Return (X, Y) of the center of cell containing provided text 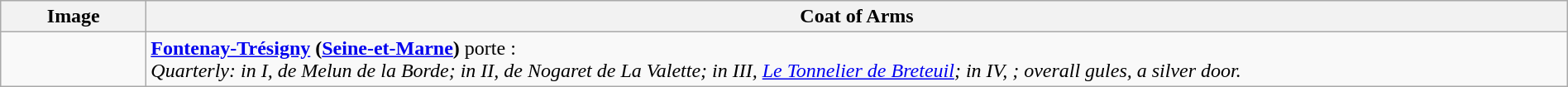
Image (74, 17)
Coat of Arms (857, 17)
